Find where the given text appears and provide that cell's center as (x, y) coordinate. 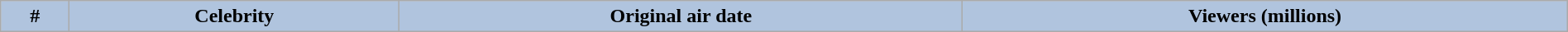
# (35, 16)
Viewers (millions) (1265, 16)
Original air date (681, 16)
Celebrity (235, 16)
